Identify which cell holds the provided text, then report its (X, Y) central coordinate. 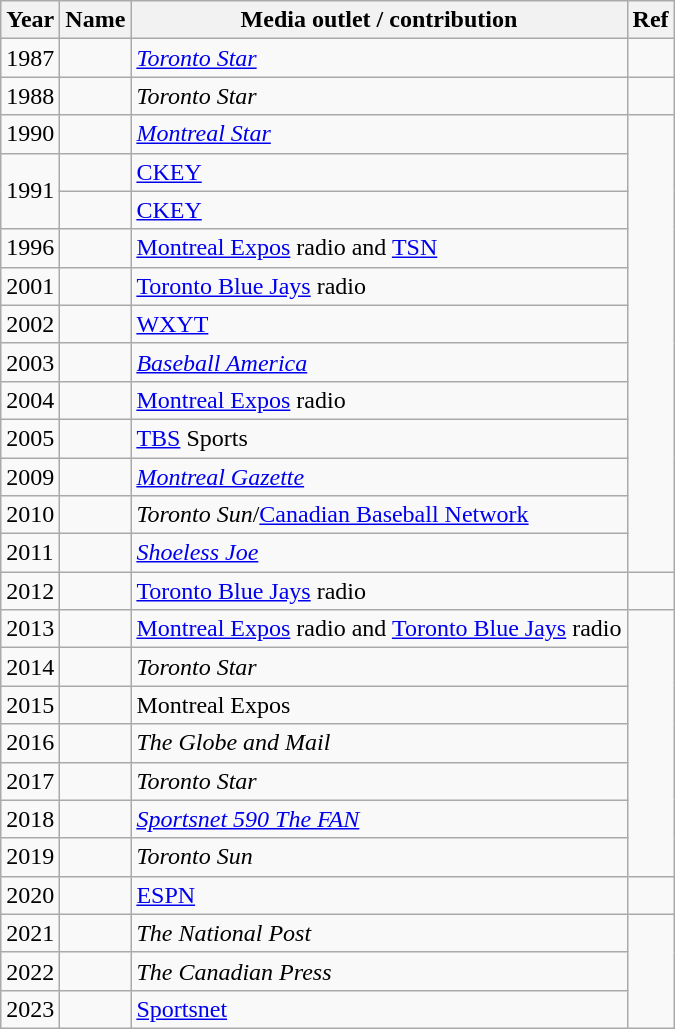
Montreal Star (379, 134)
1996 (30, 248)
The Canadian Press (379, 971)
2011 (30, 553)
Toronto Sun (379, 857)
The Globe and Mail (379, 743)
2015 (30, 705)
2002 (30, 324)
ESPN (379, 895)
2023 (30, 1009)
2022 (30, 971)
Montreal Gazette (379, 477)
2018 (30, 819)
Sportsnet (379, 1009)
2021 (30, 933)
Ref (650, 20)
Media outlet / contribution (379, 20)
2017 (30, 781)
Sportsnet 590 The FAN (379, 819)
Baseball America (379, 362)
1990 (30, 134)
2014 (30, 667)
2003 (30, 362)
TBS Sports (379, 438)
1988 (30, 96)
2020 (30, 895)
1991 (30, 191)
Shoeless Joe (379, 553)
Montreal Expos (379, 705)
1987 (30, 58)
2005 (30, 438)
2019 (30, 857)
Montreal Expos radio (379, 400)
Montreal Expos radio and TSN (379, 248)
2001 (30, 286)
2009 (30, 477)
Name (96, 20)
The National Post (379, 933)
Montreal Expos radio and Toronto Blue Jays radio (379, 629)
2013 (30, 629)
WXYT (379, 324)
Toronto Sun/Canadian Baseball Network (379, 515)
Year (30, 20)
2010 (30, 515)
2004 (30, 400)
2012 (30, 591)
2016 (30, 743)
